Detect which cell encompasses the target text, then output its [x, y] center coordinate. 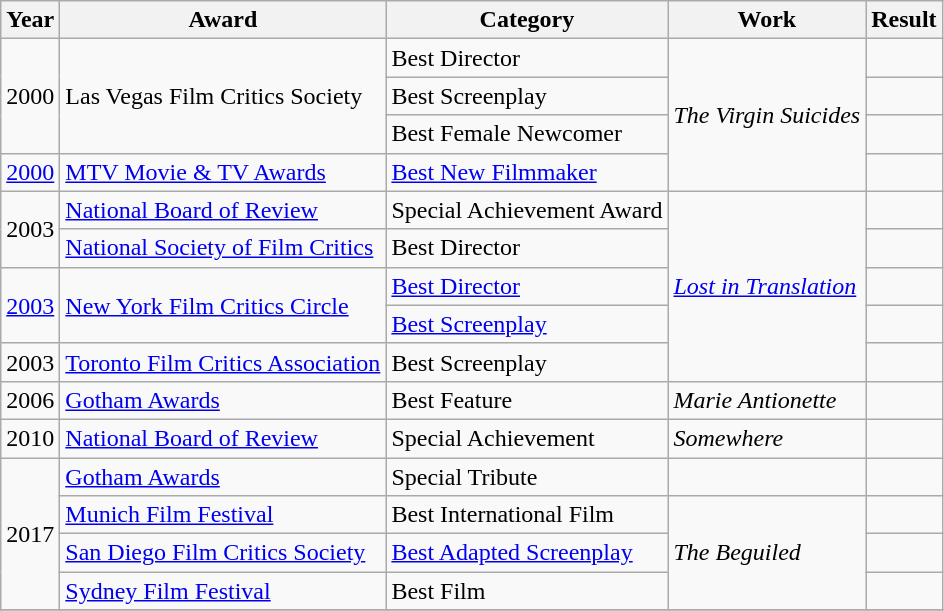
Category [527, 20]
2017 [30, 534]
New York Film Critics Circle [223, 305]
Result [904, 20]
Award [223, 20]
Munich Film Festival [223, 515]
Best Female Newcomer [527, 134]
Lost in Translation [767, 286]
The Beguiled [767, 553]
Special Achievement [527, 438]
Special Tribute [527, 477]
Toronto Film Critics Association [223, 362]
Best Film [527, 591]
Year [30, 20]
Las Vegas Film Critics Society [223, 96]
Somewhere [767, 438]
The Virgin Suicides [767, 115]
Best International Film [527, 515]
San Diego Film Critics Society [223, 553]
MTV Movie & TV Awards [223, 172]
National Society of Film Critics [223, 248]
Best New Filmmaker [527, 172]
Best Adapted Screenplay [527, 553]
Special Achievement Award [527, 210]
Work [767, 20]
Best Feature [527, 400]
Marie Antionette [767, 400]
2006 [30, 400]
2010 [30, 438]
Sydney Film Festival [223, 591]
